Pinpoint the cell where the given text exists, returning its (x, y) midpoint coordinate. 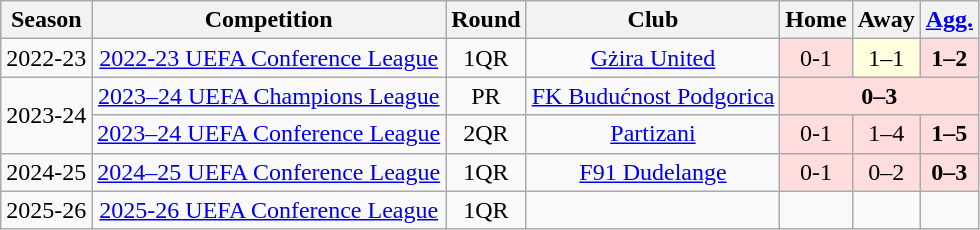
F91 Dudelange (653, 172)
2023-24 (46, 115)
2025-26 UEFA Conference League (269, 210)
PR (486, 96)
2023–24 UEFA Conference League (269, 134)
2024-25 (46, 172)
2025-26 (46, 210)
Gżira United (653, 58)
2024–25 UEFA Conference League (269, 172)
FK Budućnost Podgorica (653, 96)
0–2 (886, 172)
Season (46, 20)
1–2 (949, 58)
Round (486, 20)
Partizani (653, 134)
2022-23 UEFA Conference League (269, 58)
2023–24 UEFA Champions League (269, 96)
2022-23 (46, 58)
Competition (269, 20)
Home (816, 20)
1–5 (949, 134)
2QR (486, 134)
Club (653, 20)
1–1 (886, 58)
Away (886, 20)
Agg. (949, 20)
1–4 (886, 134)
